From the cell containing the given text, extract its center point as [X, Y] coordinate. 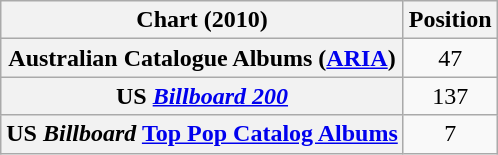
137 [450, 96]
47 [450, 58]
7 [450, 134]
US Billboard Top Pop Catalog Albums [202, 134]
Chart (2010) [202, 20]
US Billboard 200 [202, 96]
Position [450, 20]
Australian Catalogue Albums (ARIA) [202, 58]
